For the text-containing cell, return its midpoint in [x, y] coordinate format. 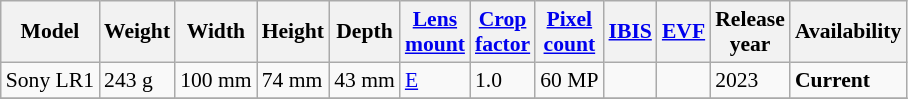
Weight [137, 32]
60 MP [569, 80]
2023 [750, 80]
Pixelcount [569, 32]
EVF [684, 32]
Width [216, 32]
243 g [137, 80]
E [435, 80]
Cropfactor [502, 32]
Model [50, 32]
Current [848, 80]
100 mm [216, 80]
74 mm [293, 80]
1.0 [502, 80]
Lensmount [435, 32]
43 mm [364, 80]
IBIS [630, 32]
Sony LR1 [50, 80]
Depth [364, 32]
Height [293, 32]
Releaseyear [750, 32]
Availability [848, 32]
